Scan for the cell matching the given text and deliver its [X, Y] coordinate at center. 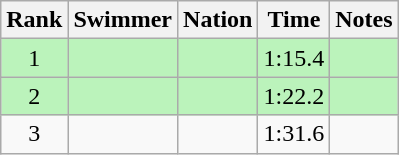
1:15.4 [294, 58]
Notes [364, 20]
Swimmer [123, 20]
3 [34, 134]
1 [34, 58]
Rank [34, 20]
1:31.6 [294, 134]
Nation [218, 20]
2 [34, 96]
1:22.2 [294, 96]
Time [294, 20]
